Return (X, Y) of the center of cell containing provided text 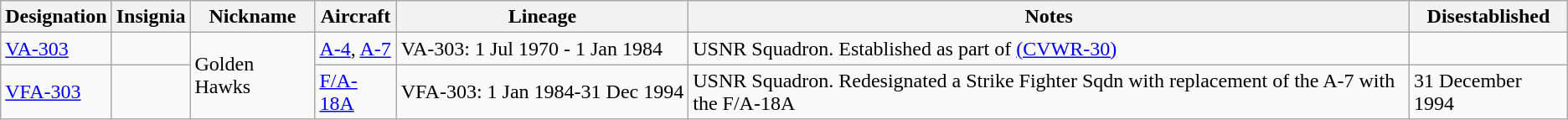
Insignia (151, 17)
VFA-303: 1 Jan 1984-31 Dec 1994 (543, 92)
Nickname (253, 17)
Notes (1049, 17)
VA-303: 1 Jul 1970 - 1 Jan 1984 (543, 49)
VA-303 (56, 49)
Aircraft (355, 17)
Disestablished (1489, 17)
A-4, A-7 (355, 49)
F/A-18A (355, 92)
Golden Hawks (253, 76)
Lineage (543, 17)
Designation (56, 17)
USNR Squadron. Established as part of (CVWR-30) (1049, 49)
31 December 1994 (1489, 92)
VFA-303 (56, 92)
USNR Squadron. Redesignated a Strike Fighter Sqdn with replacement of the A-7 with the F/A-18A (1049, 92)
